Output the (x, y) coordinate of the center of the cell containing the given text.  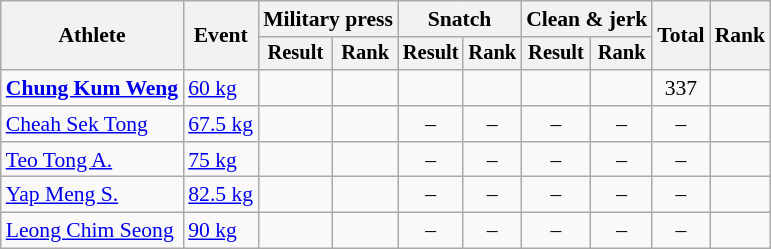
Chung Kum Weng (92, 88)
Cheah Sek Tong (92, 124)
Military press (328, 19)
Leong Chim Seong (92, 231)
Teo Tong A. (92, 160)
75 kg (220, 160)
337 (680, 88)
Yap Meng S. (92, 195)
82.5 kg (220, 195)
Event (220, 36)
Total (680, 36)
60 kg (220, 88)
Athlete (92, 36)
67.5 kg (220, 124)
Clean & jerk (586, 19)
90 kg (220, 231)
Snatch (460, 19)
